Capture the cell that displays the provided text and extract its (X, Y) central coordinate. 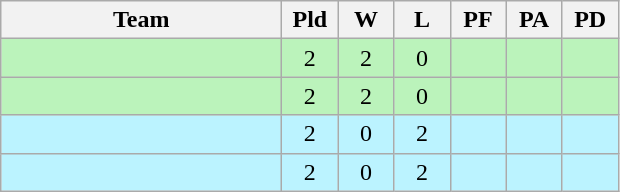
PD (590, 20)
PF (478, 20)
Team (142, 20)
W (366, 20)
L (422, 20)
Pld (310, 20)
PA (534, 20)
